Provide the (X, Y) coordinate of the cell's center where the given text is located.  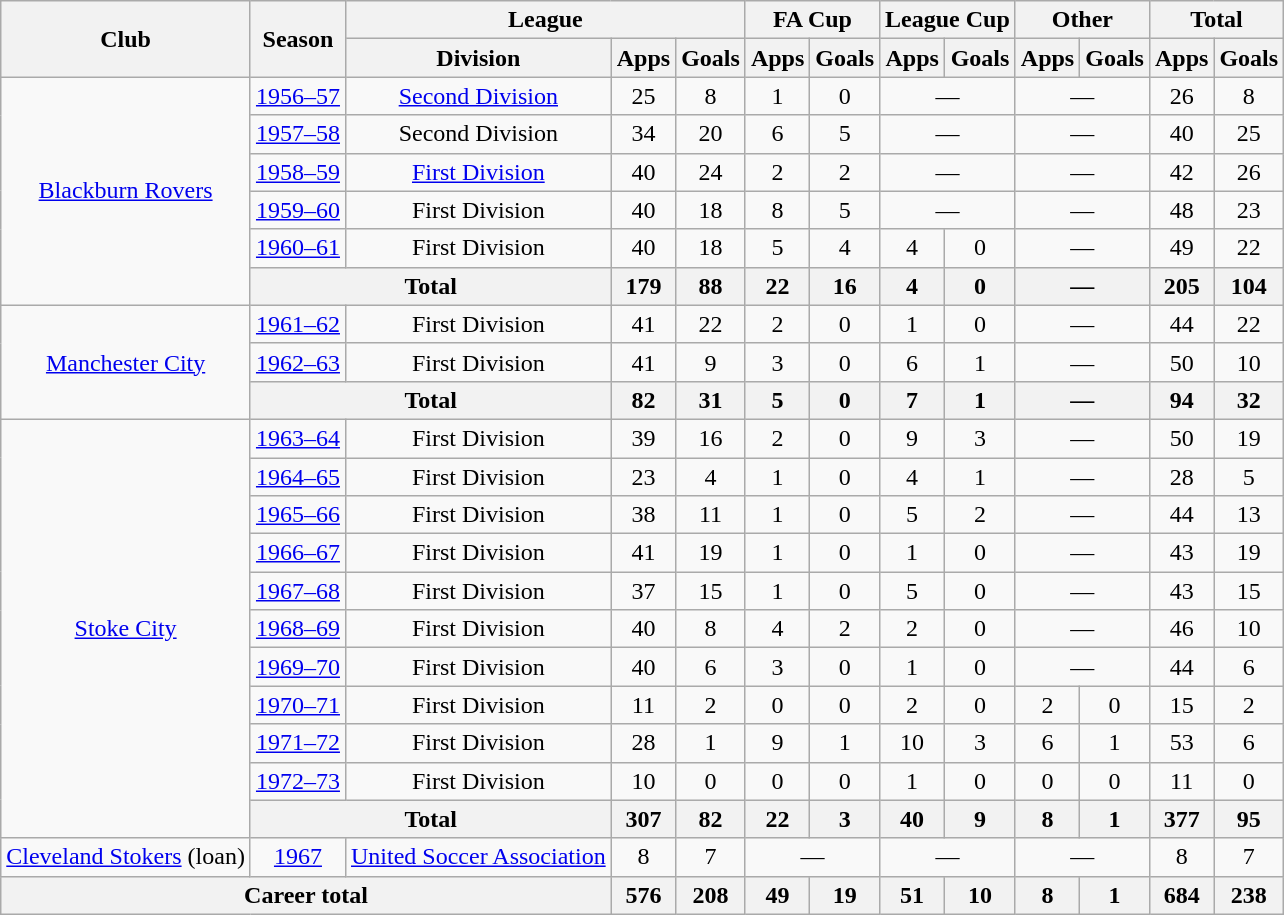
1966–67 (298, 553)
95 (1249, 819)
205 (1181, 286)
Season (298, 39)
Cleveland Stokers (loan) (126, 857)
20 (711, 134)
1972–73 (298, 781)
377 (1181, 819)
Manchester City (126, 362)
1971–72 (298, 743)
576 (643, 895)
1960–61 (298, 248)
FA Cup (812, 20)
1967 (298, 857)
Other (1082, 20)
1958–59 (298, 172)
53 (1181, 743)
34 (643, 134)
1969–70 (298, 667)
1967–68 (298, 591)
1962–63 (298, 362)
238 (1249, 895)
104 (1249, 286)
37 (643, 591)
307 (643, 819)
42 (1181, 172)
1970–71 (298, 705)
1956–57 (298, 96)
13 (1249, 515)
39 (643, 438)
Stoke City (126, 628)
League Cup (948, 20)
1968–69 (298, 629)
94 (1181, 400)
United Soccer Association (478, 857)
Club (126, 39)
31 (711, 400)
Blackburn Rovers (126, 191)
1961–62 (298, 324)
1963–64 (298, 438)
24 (711, 172)
1957–58 (298, 134)
46 (1181, 629)
1965–66 (298, 515)
88 (711, 286)
684 (1181, 895)
32 (1249, 400)
51 (912, 895)
1959–60 (298, 210)
League (545, 20)
208 (711, 895)
38 (643, 515)
48 (1181, 210)
Division (478, 58)
1964–65 (298, 477)
179 (643, 286)
Career total (306, 895)
